Detect which cell encompasses the target text, then output its (X, Y) center coordinate. 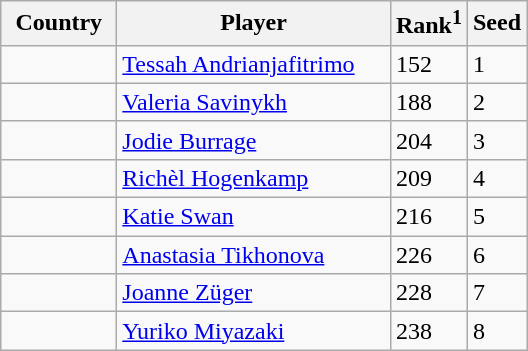
7 (496, 293)
Country (59, 24)
4 (496, 178)
216 (428, 217)
Player (254, 24)
226 (428, 255)
Rank1 (428, 24)
Katie Swan (254, 217)
2 (496, 102)
Richèl Hogenkamp (254, 178)
238 (428, 331)
3 (496, 140)
1 (496, 64)
8 (496, 331)
188 (428, 102)
Seed (496, 24)
Valeria Savinykh (254, 102)
Joanne Züger (254, 293)
5 (496, 217)
Anastasia Tikhonova (254, 255)
209 (428, 178)
Yuriko Miyazaki (254, 331)
Jodie Burrage (254, 140)
152 (428, 64)
228 (428, 293)
Tessah Andrianjafitrimo (254, 64)
204 (428, 140)
6 (496, 255)
